For the text-containing cell, return its midpoint in (x, y) coordinate format. 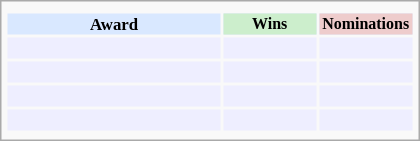
Award (114, 24)
Wins (270, 24)
Nominations (366, 24)
